Return the [X, Y] coordinate for the center point of the cell that contains the specified text.  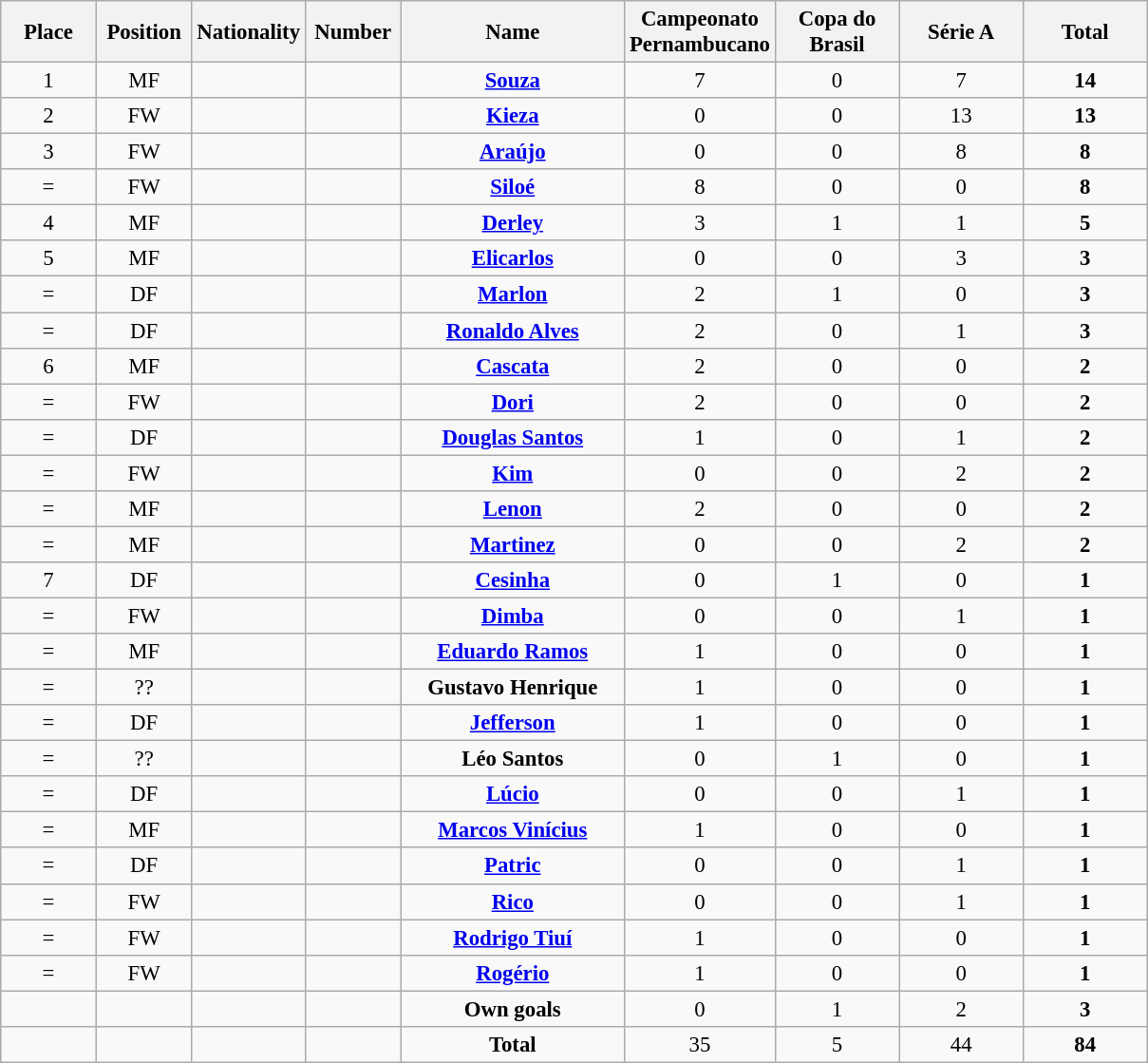
Araújo [513, 152]
Marlon [513, 294]
Rico [513, 902]
Gustavo Henrique [513, 688]
44 [961, 1045]
Dimba [513, 616]
Kim [513, 473]
Patric [513, 866]
14 [1084, 81]
Nationality [249, 32]
Dori [513, 402]
Number [353, 32]
84 [1084, 1045]
Elicarlos [513, 259]
Jefferson [513, 723]
Kieza [513, 116]
Campeonato Pernambucano [701, 32]
Souza [513, 81]
Douglas Santos [513, 437]
Siloé [513, 187]
Cesinha [513, 580]
Derley [513, 223]
4 [49, 223]
Lúcio [513, 794]
Rogério [513, 973]
Position [144, 32]
6 [49, 366]
Marcos Vinícius [513, 830]
Léo Santos [513, 759]
Série A [961, 32]
Ronaldo Alves [513, 331]
Rodrigo Tiuí [513, 938]
35 [701, 1045]
Eduardo Ramos [513, 652]
Own goals [513, 1009]
Name [513, 32]
Copa do Brasil [837, 32]
Place [49, 32]
Martinez [513, 544]
Lenon [513, 509]
Cascata [513, 366]
